Capture the cell that displays the provided text and extract its [X, Y] central coordinate. 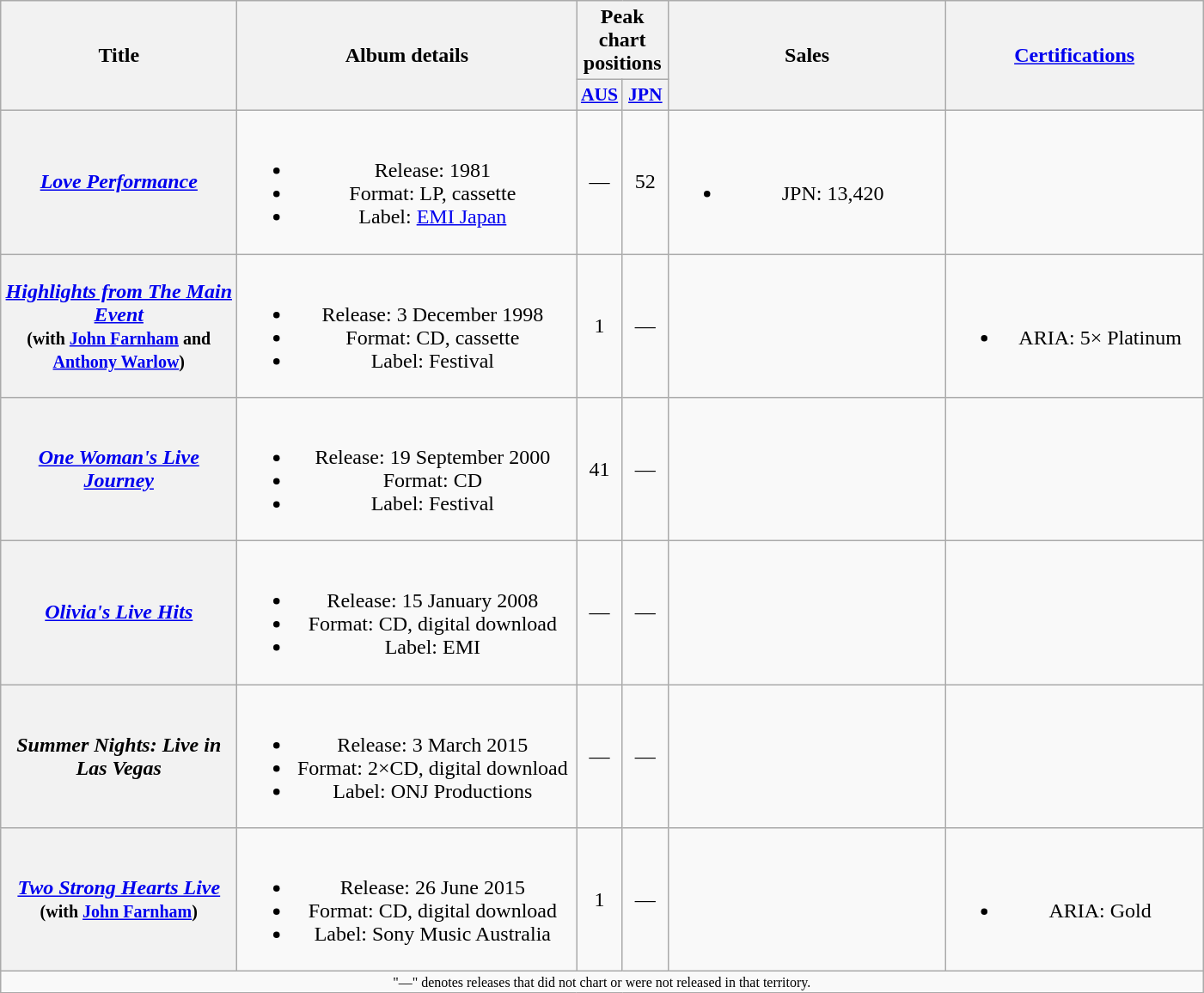
Peak chart positions [622, 40]
Title [119, 56]
Release: 19 September 2000Format: CDLabel: Festival [407, 469]
Release: 3 March 2015Format: 2×CD, digital downloadLabel: ONJ Productions [407, 756]
Summer Nights: Live in Las Vegas [119, 756]
Certifications [1074, 56]
AUS [600, 95]
Release: 26 June 2015Format: CD, digital downloadLabel: Sony Music Australia [407, 900]
JPN: 13,420 [808, 182]
Release: 3 December 1998Format: CD, cassetteLabel: Festival [407, 326]
Album details [407, 56]
Release: 15 January 2008Format: CD, digital downloadLabel: EMI [407, 613]
Love Performance [119, 182]
"—" denotes releases that did not chart or were not released in that territory. [602, 982]
Highlights from The Main Event(with John Farnham and Anthony Warlow) [119, 326]
Release: 1981Format: LP, cassetteLabel: EMI Japan [407, 182]
ARIA: Gold [1074, 900]
41 [600, 469]
Olivia's Live Hits [119, 613]
Sales [808, 56]
JPN [645, 95]
52 [645, 182]
Two Strong Hearts Live(with John Farnham) [119, 900]
One Woman's Live Journey [119, 469]
ARIA: 5× Platinum [1074, 326]
